Detect which cell encompasses the target text, then output its [X, Y] center coordinate. 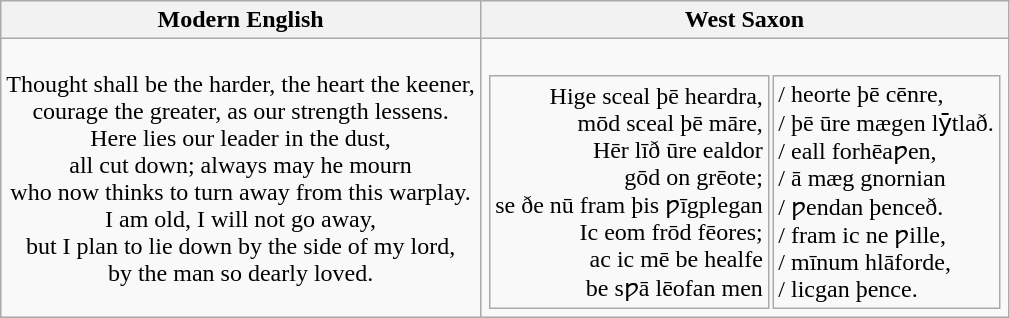
Modern English [241, 20]
/ heorte þē cēnre,/ þē ūre mægen lȳtlað./ eall forhēaƿen,/ ā mæg gnornian/ ƿendan þenceð./ fram ic ne ƿille,/ mīnum hlāforde,/ licgan þence. [886, 192]
West Saxon [744, 20]
